Output the (x, y) coordinate of the center of the cell containing the given text.  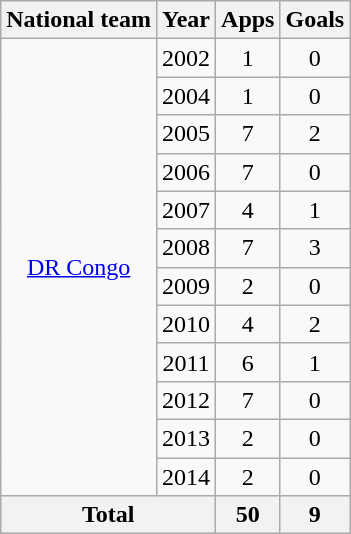
Apps (248, 20)
National team (79, 20)
2006 (186, 172)
3 (315, 248)
2009 (186, 286)
2007 (186, 210)
9 (315, 515)
2002 (186, 58)
2012 (186, 400)
2008 (186, 248)
2010 (186, 324)
2014 (186, 477)
2011 (186, 362)
2005 (186, 134)
6 (248, 362)
50 (248, 515)
2004 (186, 96)
Goals (315, 20)
DR Congo (79, 268)
Total (108, 515)
2013 (186, 438)
Year (186, 20)
